Locate the cell with the specified text and output its [x, y] center coordinate. 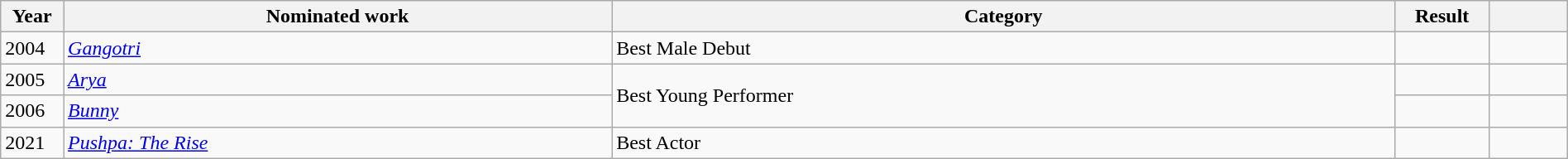
Gangotri [337, 48]
Nominated work [337, 17]
Arya [337, 79]
Result [1442, 17]
Pushpa: The Rise [337, 142]
2006 [32, 111]
Bunny [337, 111]
Category [1004, 17]
Year [32, 17]
2005 [32, 79]
2021 [32, 142]
2004 [32, 48]
Best Actor [1004, 142]
Best Young Performer [1004, 95]
Best Male Debut [1004, 48]
